Locate the cell with the specified text and output its (x, y) center coordinate. 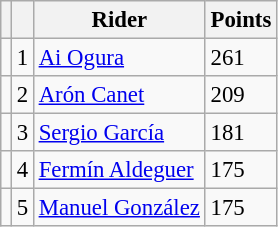
Points (240, 20)
Manuel González (119, 208)
Rider (119, 20)
181 (240, 133)
2 (22, 95)
Arón Canet (119, 95)
261 (240, 58)
1 (22, 58)
5 (22, 208)
Sergio García (119, 133)
209 (240, 95)
Fermín Aldeguer (119, 170)
Ai Ogura (119, 58)
4 (22, 170)
3 (22, 133)
